Find where the given text appears and provide that cell's center as (x, y) coordinate. 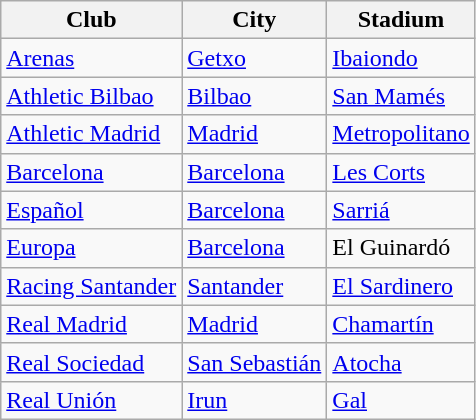
Irun (254, 400)
Arenas (92, 58)
Athletic Madrid (92, 134)
Athletic Bilbao (92, 96)
Les Corts (401, 172)
San Mamés (401, 96)
Español (92, 210)
City (254, 20)
Santander (254, 286)
Real Madrid (92, 324)
Europa (92, 248)
El Sardinero (401, 286)
El Guinardó (401, 248)
Racing Santander (92, 286)
Chamartín (401, 324)
Bilbao (254, 96)
Atocha (401, 362)
San Sebastián (254, 362)
Sarriá (401, 210)
Real Sociedad (92, 362)
Ibaiondo (401, 58)
Stadium (401, 20)
Real Unión (92, 400)
Metropolitano (401, 134)
Getxo (254, 58)
Club (92, 20)
Gal (401, 400)
